Provide the [x, y] coordinate of the cell's center where the given text is located.  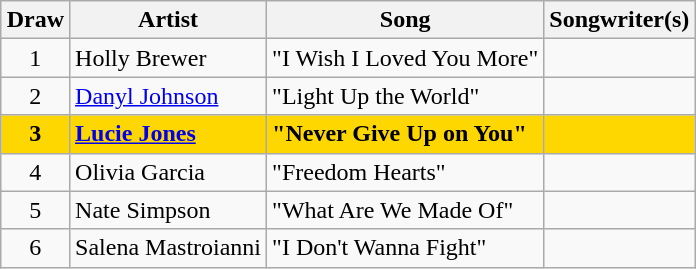
2 [35, 96]
Draw [35, 20]
"I Wish I Loved You More" [406, 58]
Artist [168, 20]
"Freedom Hearts" [406, 172]
"Light Up the World" [406, 96]
5 [35, 210]
Nate Simpson [168, 210]
Holly Brewer [168, 58]
Song [406, 20]
6 [35, 248]
Salena Mastroianni [168, 248]
"I Don't Wanna Fight" [406, 248]
Olivia Garcia [168, 172]
"Never Give Up on You" [406, 134]
Songwriter(s) [620, 20]
1 [35, 58]
4 [35, 172]
3 [35, 134]
"What Are We Made Of" [406, 210]
Danyl Johnson [168, 96]
Lucie Jones [168, 134]
